For the text-containing cell, return its midpoint in [X, Y] coordinate format. 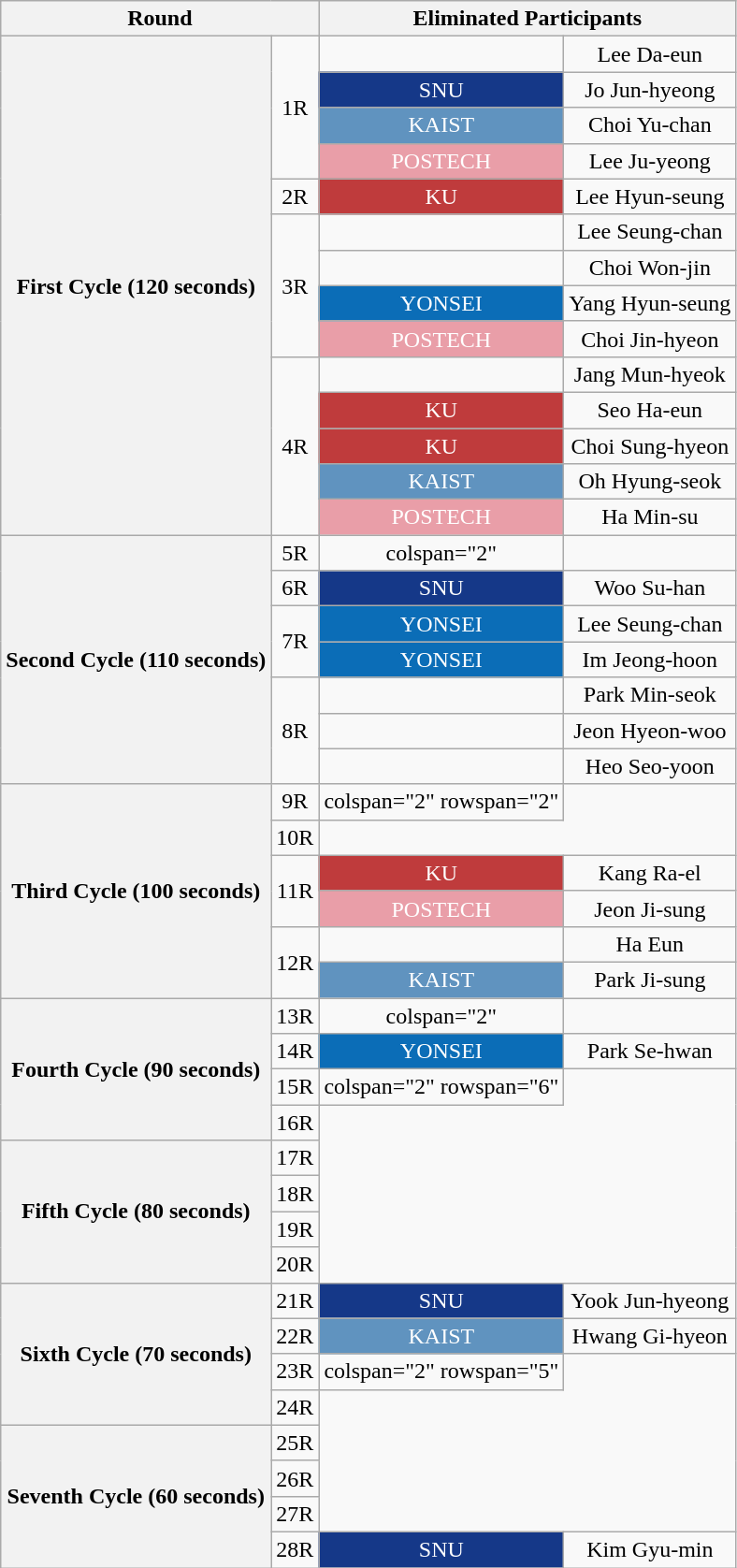
Park Ji-sung [650, 980]
13R [296, 1015]
9R [296, 802]
Yook Jun-hyeong [650, 1300]
4R [296, 445]
Fifth Cycle (80 seconds) [137, 1212]
Park Min-seok [650, 695]
Oh Hyung-seok [650, 482]
Kim Gyu-min [650, 1549]
15R [296, 1087]
Seventh Cycle (60 seconds) [137, 1496]
28R [296, 1549]
11R [296, 891]
10R [296, 837]
20R [296, 1265]
23R [296, 1372]
Second Cycle (110 seconds) [137, 660]
7R [296, 642]
26R [296, 1478]
Ha Min-su [650, 517]
22R [296, 1336]
18R [296, 1194]
12R [296, 962]
16R [296, 1123]
Choi Jin-hyeon [650, 339]
Sixth Cycle (70 seconds) [137, 1354]
2R [296, 196]
Lee Ju-yeong [650, 161]
Lee Hyun-seung [650, 196]
Jo Jun-hyeong [650, 90]
Hwang Gi-hyeon [650, 1336]
Heo Seo-yoon [650, 766]
Third Cycle (100 seconds) [137, 891]
Woo Su-han [650, 588]
colspan="2" rowspan="2" [441, 802]
14R [296, 1052]
1R [296, 108]
Park Se-hwan [650, 1052]
Jeon Ji-sung [650, 908]
27R [296, 1514]
6R [296, 588]
17R [296, 1158]
Im Jeong-hoon [650, 660]
colspan="2" rowspan="5" [441, 1372]
Yang Hyun-seung [650, 303]
5R [296, 553]
colspan="2" rowspan="6" [441, 1087]
25R [296, 1443]
Jeon Hyeon-woo [650, 731]
19R [296, 1229]
Eliminated Participants [527, 19]
21R [296, 1300]
Seo Ha-eun [650, 410]
First Cycle (120 seconds) [137, 286]
Choi Yu-chan [650, 125]
3R [296, 285]
24R [296, 1407]
8R [296, 731]
Jang Mun-hyeok [650, 374]
Round [160, 19]
Lee Da-eun [650, 54]
Choi Sung-hyeon [650, 446]
Kang Ra-el [650, 873]
Fourth Cycle (90 seconds) [137, 1068]
Choi Won-jin [650, 268]
Ha Eun [650, 944]
